Identify which cell holds the provided text, then report its [x, y] central coordinate. 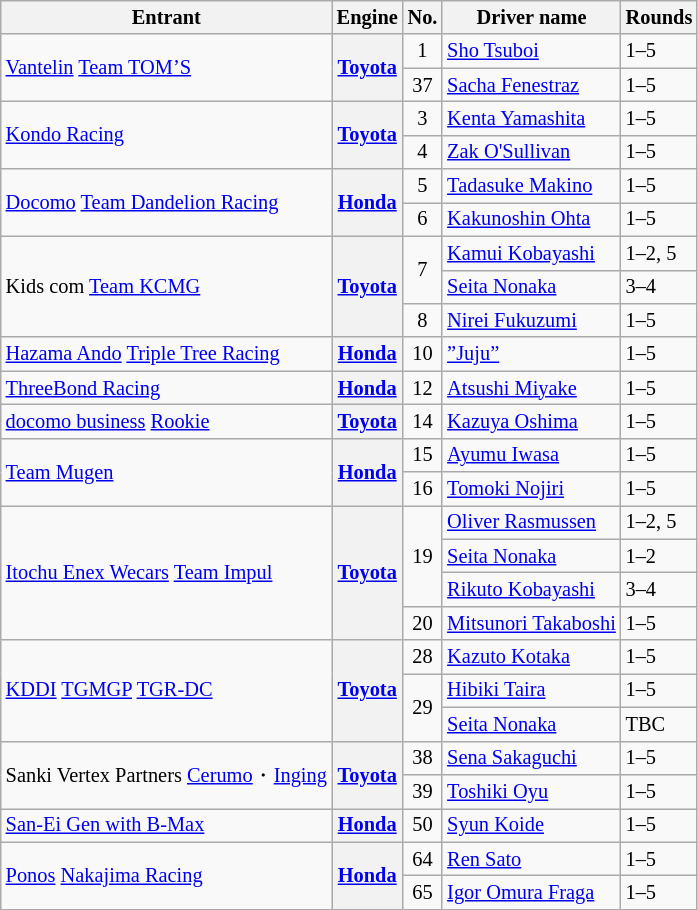
1 [423, 51]
Toshiki Oyu [531, 791]
Sho Tsuboi [531, 51]
Engine [368, 17]
37 [423, 85]
7 [423, 270]
Hibiki Taira [531, 690]
Kondo Racing [166, 134]
Hazama Ando Triple Tree Racing [166, 354]
Kazuto Kotaka [531, 657]
Zak O'Sullivan [531, 152]
10 [423, 354]
Ayumu Iwasa [531, 455]
64 [423, 859]
Team Mugen [166, 472]
19 [423, 556]
3 [423, 118]
Sena Sakaguchi [531, 758]
Ponos Nakajima Racing [166, 876]
Tomoki Nojiri [531, 489]
Atsushi Miyake [531, 388]
38 [423, 758]
Itochu Enex Wecars Team Impul [166, 572]
No. [423, 17]
Tadasuke Makino [531, 186]
20 [423, 623]
Kakunoshin Ohta [531, 219]
Oliver Rasmussen [531, 522]
Driver name [531, 17]
16 [423, 489]
39 [423, 791]
Syun Koide [531, 825]
8 [423, 320]
Vantelin Team TOM’S [166, 68]
Igor Omura Fraga [531, 892]
Docomo Team Dandelion Racing [166, 202]
1–2 [660, 556]
5 [423, 186]
KDDI TGMGP TGR-DC [166, 690]
Rounds [660, 17]
15 [423, 455]
Sacha Fenestraz [531, 85]
Sanki Vertex Partners Cerumo・Inging [166, 774]
Kids com Team KCMG [166, 286]
Kamui Kobayashi [531, 253]
Entrant [166, 17]
12 [423, 388]
65 [423, 892]
28 [423, 657]
ThreeBond Racing [166, 388]
docomo business Rookie [166, 421]
6 [423, 219]
14 [423, 421]
50 [423, 825]
Ren Sato [531, 859]
TBC [660, 724]
Nirei Fukuzumi [531, 320]
29 [423, 706]
Mitsunori Takaboshi [531, 623]
Kenta Yamashita [531, 118]
San-Ei Gen with B-Max [166, 825]
”Juju” [531, 354]
Kazuya Oshima [531, 421]
4 [423, 152]
Rikuto Kobayashi [531, 589]
